Extract the [x, y] coordinate from the center of the cell holding the provided text.  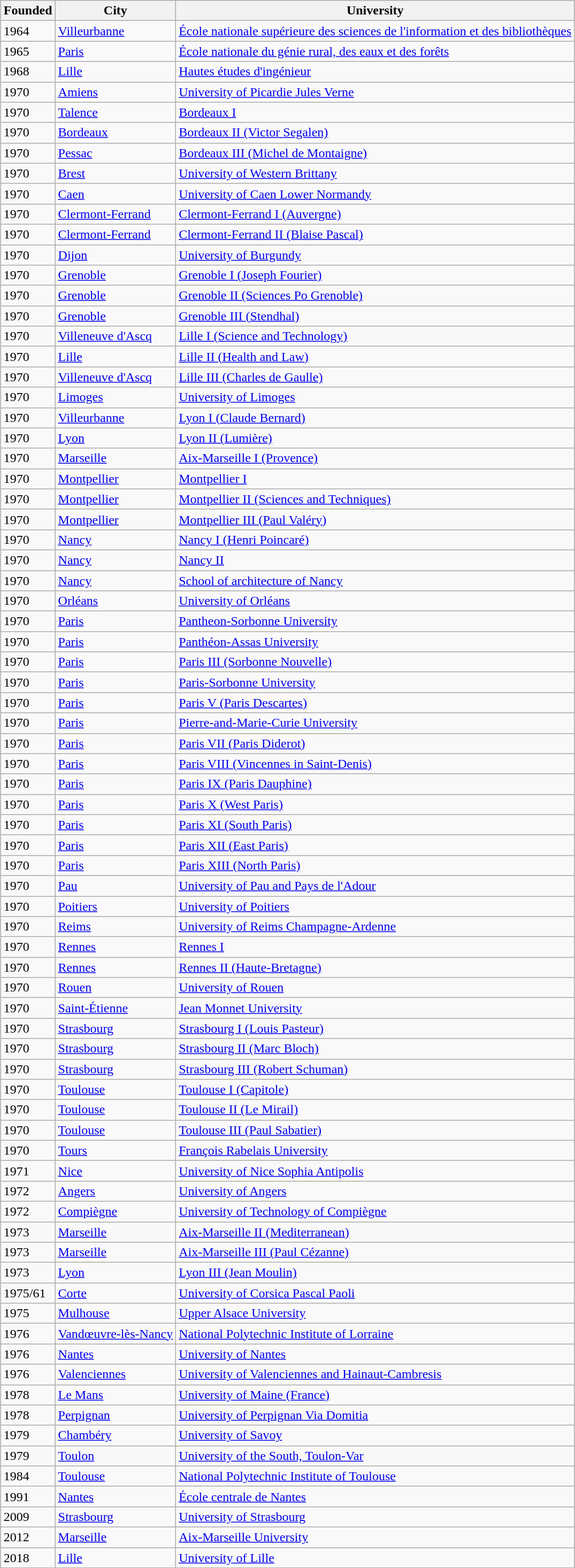
University of Caen Lower Normandy [375, 194]
University of Limoges [375, 397]
Grenoble III (Stendhal) [375, 316]
Panthéon-Assas University [375, 642]
University of Pau and Pays de l'Adour [375, 886]
François Rabelais University [375, 1150]
Bordeaux I [375, 112]
Paris VII (Paris Diderot) [375, 743]
University [375, 11]
Bordeaux III (Michel de Montaigne) [375, 153]
Dijon [116, 255]
Paris VIII (Vincennes in Saint-Denis) [375, 764]
Aix-Marseille III (Paul Cézanne) [375, 1252]
Hautes études d'ingénieur [375, 72]
University of Strasbourg [375, 1517]
Paris V (Paris Descartes) [375, 703]
Toulon [116, 1456]
Montpellier II (Sciences and Techniques) [375, 499]
University of Angers [375, 1191]
Lyon III (Jean Moulin) [375, 1273]
Paris XI (South Paris) [375, 825]
Toulouse III (Paul Sabatier) [375, 1130]
Toulouse II (Le Mirail) [375, 1110]
Perpignan [116, 1415]
Rennes II (Haute-Bretagne) [375, 967]
Corte [116, 1293]
Strasbourg II (Marc Bloch) [375, 1049]
Clermont-Ferrand II (Blaise Pascal) [375, 234]
École centrale de Nantes [375, 1496]
Tours [116, 1150]
Paris III (Sorbonne Nouvelle) [375, 662]
Orléans [116, 601]
University of Burgundy [375, 255]
Paris X (West Paris) [375, 804]
Montpellier III (Paul Valéry) [375, 519]
University of Perpignan Via Domitia [375, 1415]
1975 [28, 1313]
Le Mans [116, 1395]
Caen [116, 194]
Upper Alsace University [375, 1313]
Strasbourg III (Robert Schuman) [375, 1069]
National Polytechnic Institute of Lorraine [375, 1334]
1964 [28, 31]
Paris-Sorbonne University [375, 682]
Paris XII (East Paris) [375, 845]
École nationale du génie rural, des eaux et des forêts [375, 51]
National Polytechnic Institute of Toulouse [375, 1476]
Pau [116, 886]
Montpellier I [375, 479]
University of Rouen [375, 988]
Angers [116, 1191]
Nancy II [375, 560]
Mulhouse [116, 1313]
Pantheon-Sorbonne University [375, 621]
Vandœuvre-lès-Nancy [116, 1334]
Lille I (Science and Technology) [375, 336]
University of Technology of Compiègne [375, 1211]
École nationale supérieure des sciences de l'information et des bibliothèques [375, 31]
2012 [28, 1537]
Founded [28, 11]
1965 [28, 51]
2018 [28, 1558]
Strasbourg I (Louis Pasteur) [375, 1028]
Lyon I (Claude Bernard) [375, 418]
University of Valenciennes and Hainaut-Cambresis [375, 1374]
1968 [28, 72]
University of Maine (France) [375, 1395]
University of Poitiers [375, 906]
University of Reims Champagne-Ardenne [375, 927]
Toulouse I (Capitole) [375, 1089]
1975/61 [28, 1293]
Chambéry [116, 1435]
Nancy I (Henri Poincaré) [375, 540]
Aix-Marseille I (Provence) [375, 458]
Lyon II (Lumière) [375, 438]
Grenoble I (Joseph Fourier) [375, 275]
Poitiers [116, 906]
1984 [28, 1476]
Lille III (Charles de Gaulle) [375, 377]
Bordeaux II (Victor Segalen) [375, 133]
Paris IX (Paris Dauphine) [375, 784]
University of Western Brittany [375, 173]
2009 [28, 1517]
City [116, 11]
University of Nice Sophia Antipolis [375, 1171]
Nice [116, 1171]
Reims [116, 927]
Aix-Marseille University [375, 1537]
Rouen [116, 988]
Pessac [116, 153]
University of Nantes [375, 1354]
Talence [116, 112]
Amiens [116, 92]
University of Savoy [375, 1435]
Compiègne [116, 1211]
Bordeaux [116, 133]
University of Corsica Pascal Paoli [375, 1293]
Valenciennes [116, 1374]
Saint-Étienne [116, 1008]
Jean Monnet University [375, 1008]
Pierre-and-Marie-Curie University [375, 723]
1991 [28, 1496]
School of architecture of Nancy [375, 580]
Brest [116, 173]
Limoges [116, 397]
1971 [28, 1171]
Grenoble II (Sciences Po Grenoble) [375, 296]
Paris XIII (North Paris) [375, 865]
University of Orléans [375, 601]
Clermont-Ferrand I (Auvergne) [375, 214]
University of the South, Toulon-Var [375, 1456]
University of Lille [375, 1558]
University of Picardie Jules Verne [375, 92]
Lille II (Health and Law) [375, 357]
Aix-Marseille II (Mediterranean) [375, 1232]
Rennes I [375, 947]
